Output the (X, Y) coordinate of the center of the cell containing the given text.  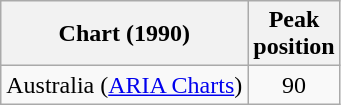
90 (294, 85)
Peakposition (294, 34)
Australia (ARIA Charts) (124, 85)
Chart (1990) (124, 34)
